Detect which cell encompasses the target text, then output its [x, y] center coordinate. 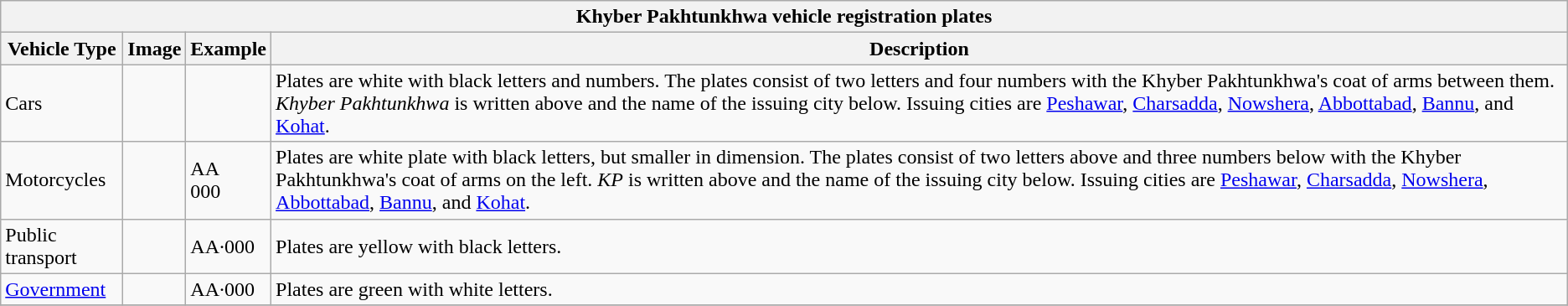
Government [62, 289]
Description [920, 49]
AA000 [229, 180]
Vehicle Type [62, 49]
Khyber Pakhtunkhwa vehicle registration plates [784, 17]
Public transport [62, 246]
Cars [62, 103]
Plates are green with white letters. [920, 289]
Plates are yellow with black letters. [920, 246]
Example [229, 49]
Motorcycles [62, 180]
Image [154, 49]
